Find where the given text appears and provide that cell's center as (X, Y) coordinate. 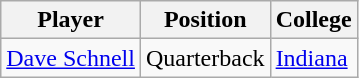
Player (71, 20)
Position (205, 20)
Indiana (314, 58)
Dave Schnell (71, 58)
College (314, 20)
Quarterback (205, 58)
